Detect which cell encompasses the target text, then output its (X, Y) center coordinate. 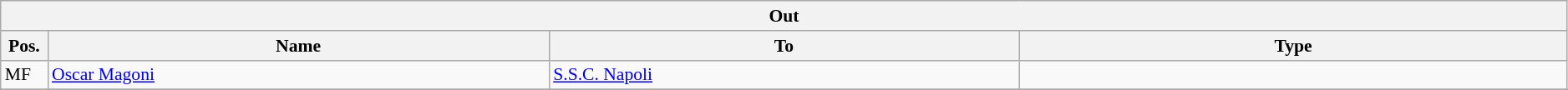
S.S.C. Napoli (784, 75)
To (784, 46)
Oscar Magoni (298, 75)
Type (1293, 46)
Name (298, 46)
Pos. (24, 46)
Out (784, 16)
MF (24, 75)
